Extract the [X, Y] coordinate from the center of the cell holding the provided text.  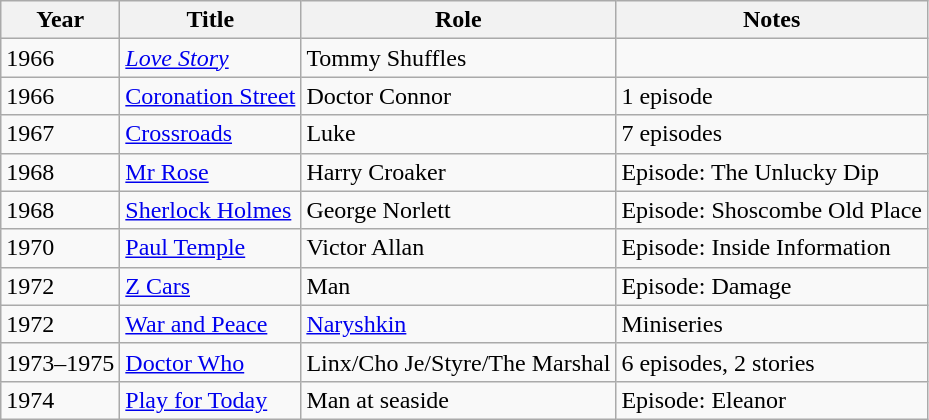
War and Peace [210, 324]
Title [210, 20]
Play for Today [210, 400]
Z Cars [210, 286]
Tommy Shuffles [458, 58]
6 episodes, 2 stories [772, 362]
Episode: Shoscombe Old Place [772, 210]
Victor Allan [458, 248]
Man [458, 286]
1 episode [772, 96]
Naryshkin [458, 324]
Love Story [210, 58]
7 episodes [772, 134]
Crossroads [210, 134]
Episode: The Unlucky Dip [772, 172]
Luke [458, 134]
Doctor Connor [458, 96]
Linx/Cho Je/Styre/The Marshal [458, 362]
1970 [60, 248]
Mr Rose [210, 172]
Episode: Damage [772, 286]
Paul Temple [210, 248]
Doctor Who [210, 362]
Man at seaside [458, 400]
Role [458, 20]
Episode: Inside Information [772, 248]
Episode: Eleanor [772, 400]
1974 [60, 400]
Year [60, 20]
Harry Croaker [458, 172]
Notes [772, 20]
George Norlett [458, 210]
1973–1975 [60, 362]
Miniseries [772, 324]
Sherlock Holmes [210, 210]
1967 [60, 134]
Coronation Street [210, 96]
